Pinpoint the cell where the given text exists, returning its (X, Y) midpoint coordinate. 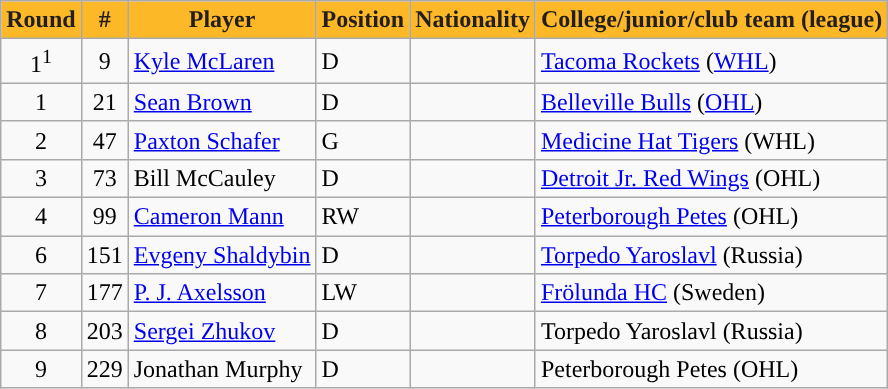
Paxton Schafer (222, 140)
6 (41, 255)
3 (41, 178)
8 (41, 331)
1 (41, 102)
Kyle McLaren (222, 62)
Sean Brown (222, 102)
P. J. Axelsson (222, 293)
RW (363, 217)
Belleville Bulls (OHL) (711, 102)
Frölunda HC (Sweden) (711, 293)
Position (363, 20)
2 (41, 140)
203 (104, 331)
Detroit Jr. Red Wings (OHL) (711, 178)
47 (104, 140)
11 (41, 62)
LW (363, 293)
73 (104, 178)
229 (104, 369)
Cameron Mann (222, 217)
Bill McCauley (222, 178)
# (104, 20)
Round (41, 20)
177 (104, 293)
Tacoma Rockets (WHL) (711, 62)
4 (41, 217)
151 (104, 255)
G (363, 140)
Evgeny Shaldybin (222, 255)
Sergei Zhukov (222, 331)
Player (222, 20)
Medicine Hat Tigers (WHL) (711, 140)
College/junior/club team (league) (711, 20)
Nationality (473, 20)
21 (104, 102)
7 (41, 293)
Jonathan Murphy (222, 369)
99 (104, 217)
